Locate the cell with the specified text and output its (X, Y) center coordinate. 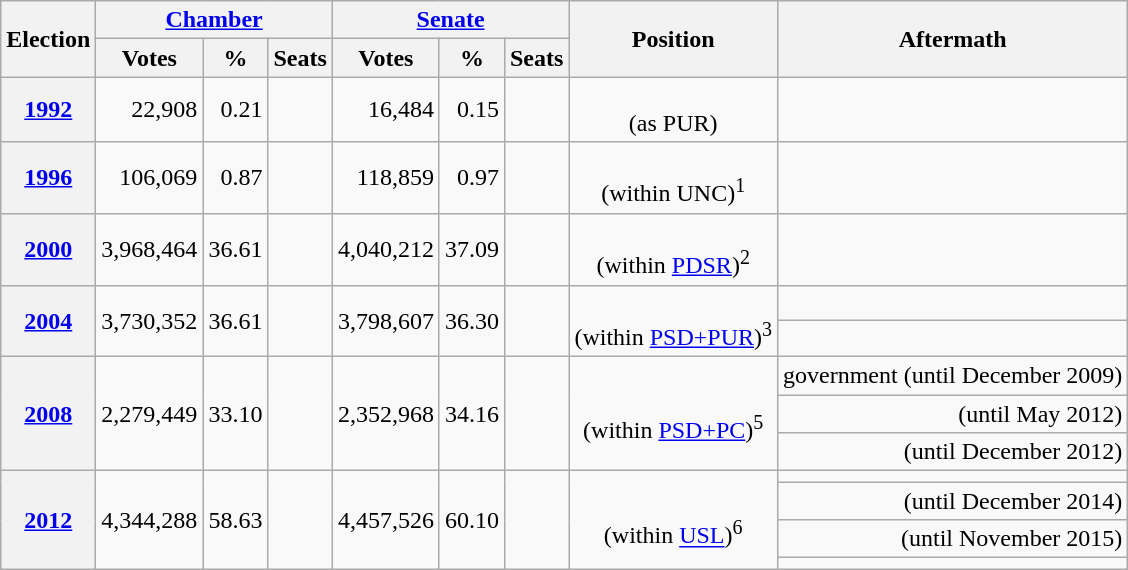
(within USL)6 (674, 520)
3,730,352 (150, 321)
1996 (48, 178)
0.21 (236, 110)
Chamber (214, 20)
118,859 (386, 178)
2,279,449 (150, 414)
58.63 (236, 520)
0.87 (236, 178)
(within PSD+PUR)3 (674, 321)
33.10 (236, 414)
3,968,464 (150, 249)
4,457,526 (386, 520)
2012 (48, 520)
(until December 2014) (953, 501)
Position (674, 39)
(within UNC)1 (674, 178)
106,069 (150, 178)
0.97 (472, 178)
36.30 (472, 321)
(until December 2012) (953, 452)
3,798,607 (386, 321)
Senate (450, 20)
Aftermath (953, 39)
government (until December 2009) (953, 376)
(until November 2015) (953, 539)
1992 (48, 110)
60.10 (472, 520)
16,484 (386, 110)
34.16 (472, 414)
2004 (48, 321)
2000 (48, 249)
(within PDSR)2 (674, 249)
(as PUR) (674, 110)
37.09 (472, 249)
2008 (48, 414)
4,344,288 (150, 520)
0.15 (472, 110)
(within PSD+PC)5 (674, 414)
(until May 2012) (953, 414)
22,908 (150, 110)
Election (48, 39)
4,040,212 (386, 249)
2,352,968 (386, 414)
